Locate the cell with the specified text and output its [X, Y] center coordinate. 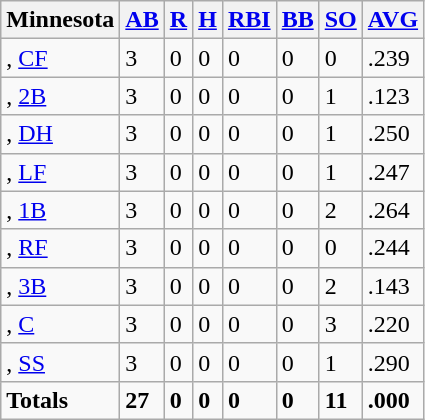
R [178, 20]
BB [298, 20]
.244 [392, 248]
, C [60, 324]
11 [340, 400]
.143 [392, 286]
.000 [392, 400]
, LF [60, 172]
RBI [249, 20]
.239 [392, 58]
27 [142, 400]
, 1B [60, 210]
, 2B [60, 96]
.123 [392, 96]
.264 [392, 210]
, SS [60, 362]
, DH [60, 134]
, CF [60, 58]
.247 [392, 172]
, RF [60, 248]
Totals [60, 400]
.220 [392, 324]
Minnesota [60, 20]
AVG [392, 20]
.290 [392, 362]
H [208, 20]
AB [142, 20]
.250 [392, 134]
SO [340, 20]
, 3B [60, 286]
